Return the [X, Y] coordinate for the center point of the cell that contains the specified text.  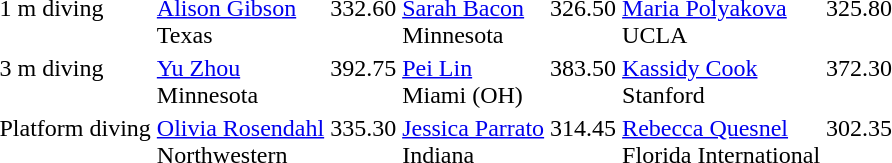
392.75 [364, 82]
Kassidy Cook Stanford [722, 82]
383.50 [584, 82]
Yu Zhou Minnesota [240, 82]
Pei Lin Miami (OH) [474, 82]
